Output the [x, y] coordinate of the center of the cell containing the given text.  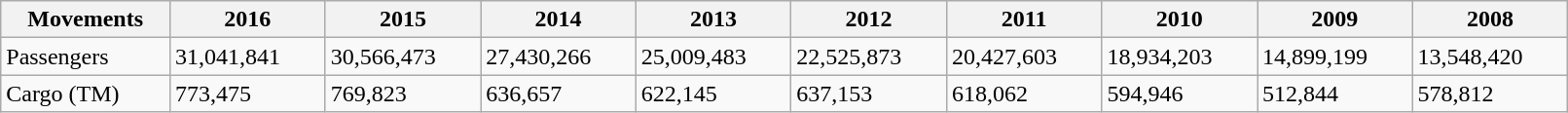
Passengers [86, 56]
25,009,483 [713, 56]
22,525,873 [869, 56]
18,934,203 [1180, 56]
Cargo (TM) [86, 94]
622,145 [713, 94]
594,946 [1180, 94]
31,041,841 [248, 56]
578,812 [1490, 94]
637,153 [869, 94]
20,427,603 [1024, 56]
618,062 [1024, 94]
13,548,420 [1490, 56]
2012 [869, 19]
Movements [86, 19]
773,475 [248, 94]
2011 [1024, 19]
14,899,199 [1335, 56]
512,844 [1335, 94]
636,657 [559, 94]
769,823 [403, 94]
2010 [1180, 19]
2014 [559, 19]
30,566,473 [403, 56]
2013 [713, 19]
27,430,266 [559, 56]
2009 [1335, 19]
2008 [1490, 19]
2015 [403, 19]
2016 [248, 19]
